Capture the cell that displays the provided text and extract its [x, y] central coordinate. 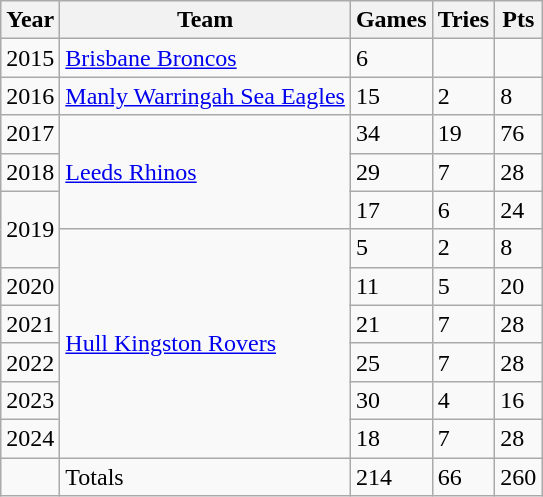
15 [391, 96]
260 [518, 477]
Leeds Rhinos [206, 172]
2021 [30, 324]
214 [391, 477]
2023 [30, 400]
25 [391, 362]
24 [518, 210]
18 [391, 438]
Totals [206, 477]
21 [391, 324]
2015 [30, 58]
2020 [30, 286]
Manly Warringah Sea Eagles [206, 96]
Hull Kingston Rovers [206, 343]
29 [391, 172]
Brisbane Broncos [206, 58]
34 [391, 134]
Tries [464, 20]
20 [518, 286]
Year [30, 20]
76 [518, 134]
4 [464, 400]
66 [464, 477]
2019 [30, 229]
2018 [30, 172]
16 [518, 400]
2024 [30, 438]
2016 [30, 96]
Games [391, 20]
17 [391, 210]
2022 [30, 362]
Pts [518, 20]
2017 [30, 134]
Team [206, 20]
11 [391, 286]
30 [391, 400]
19 [464, 134]
